Search for the cell housing the specified text and yield its (X, Y) center coordinate. 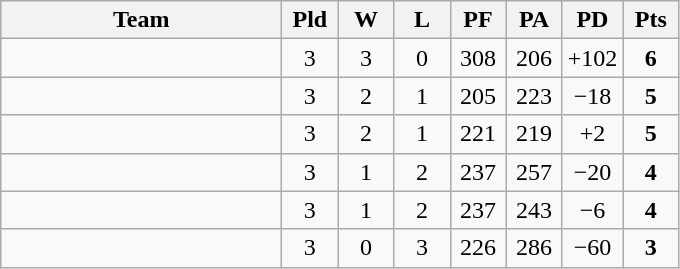
W (366, 20)
PF (478, 20)
206 (534, 58)
+2 (592, 134)
PD (592, 20)
−6 (592, 210)
−18 (592, 96)
223 (534, 96)
−60 (592, 248)
6 (651, 58)
219 (534, 134)
PA (534, 20)
L (422, 20)
Pld (310, 20)
−20 (592, 172)
Team (142, 20)
243 (534, 210)
286 (534, 248)
205 (478, 96)
226 (478, 248)
221 (478, 134)
+102 (592, 58)
257 (534, 172)
308 (478, 58)
Pts (651, 20)
